Detect which cell encompasses the target text, then output its (X, Y) center coordinate. 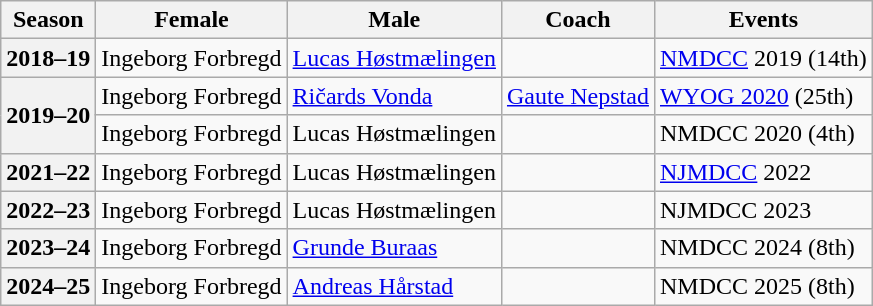
Gaute Nepstad (578, 96)
WYOG 2020 (25th) (763, 96)
Events (763, 20)
NMDCC 2024 (8th) (763, 248)
2023–24 (48, 248)
NMDCC 2025 (8th) (763, 286)
Female (192, 20)
NMDCC 2019 (14th) (763, 58)
Grunde Buraas (394, 248)
Ričards Vonda (394, 96)
2018–19 (48, 58)
2021–22 (48, 172)
Male (394, 20)
2022–23 (48, 210)
Andreas Hårstad (394, 286)
Season (48, 20)
Coach (578, 20)
NJMDCC 2023 (763, 210)
NJMDCC 2022 (763, 172)
NMDCC 2020 (4th) (763, 134)
2019–20 (48, 115)
2024–25 (48, 286)
